Capture the cell that displays the provided text and extract its [x, y] central coordinate. 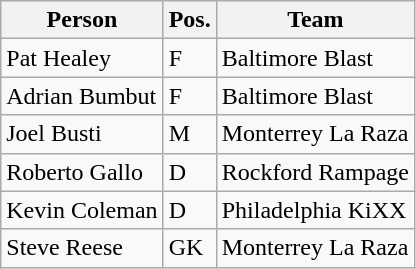
Roberto Gallo [82, 172]
GK [190, 248]
Kevin Coleman [82, 210]
Philadelphia KiXX [315, 210]
Team [315, 20]
M [190, 134]
Rockford Rampage [315, 172]
Pos. [190, 20]
Pat Healey [82, 58]
Person [82, 20]
Steve Reese [82, 248]
Joel Busti [82, 134]
Adrian Bumbut [82, 96]
